Pinpoint the cell where the given text exists, returning its [x, y] midpoint coordinate. 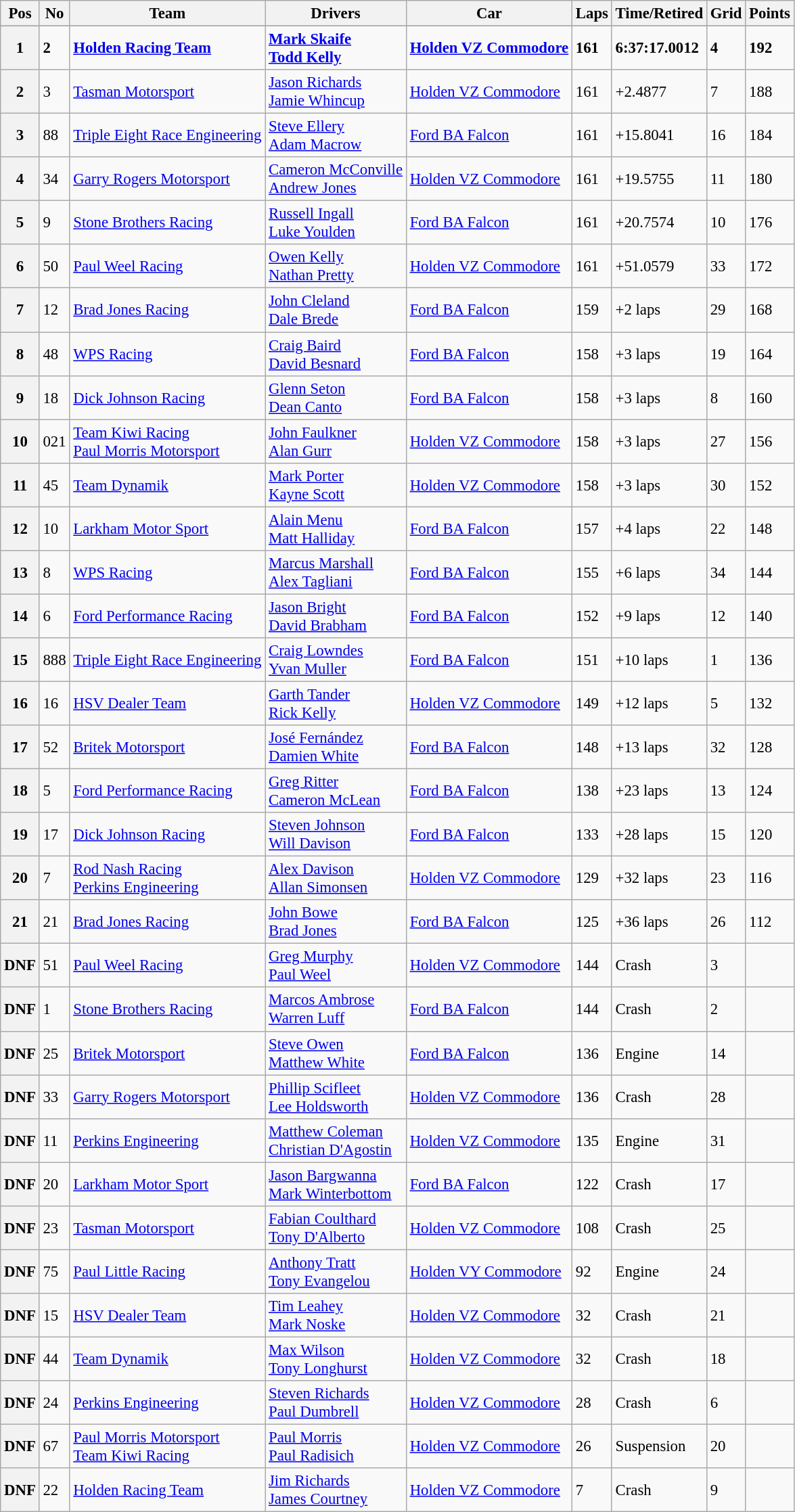
128 [770, 747]
176 [770, 223]
John Faulkner Alan Gurr [336, 441]
160 [770, 398]
157 [593, 529]
151 [593, 660]
Alain Menu Matt Halliday [336, 529]
122 [593, 1184]
Garth Tander Rick Kelly [336, 704]
Marcus Marshall Alex Tagliani [336, 572]
Pos [20, 14]
+12 laps [659, 704]
Paul Little Racing [168, 1272]
125 [593, 921]
108 [593, 1229]
129 [593, 878]
135 [593, 1141]
+4 laps [659, 529]
159 [593, 310]
124 [770, 792]
Greg Ritter Cameron McLean [336, 792]
Cameron McConville Andrew Jones [336, 179]
75 [54, 1272]
180 [770, 179]
67 [54, 1446]
Owen Kelly Nathan Pretty [336, 267]
Laps [593, 14]
92 [593, 1272]
88 [54, 135]
Mark Porter Kayne Scott [336, 484]
+2.4877 [659, 92]
Craig Lowndes Yvan Muller [336, 660]
Steven Johnson Will Davison [336, 835]
+9 laps [659, 616]
+51.0579 [659, 267]
Car [489, 14]
+6 laps [659, 572]
Team Kiwi RacingPaul Morris Motorsport [168, 441]
Craig Baird David Besnard [336, 354]
133 [593, 835]
Drivers [336, 14]
+36 laps [659, 921]
Paul Morris MotorsportTeam Kiwi Racing [168, 1446]
Paul Morris Paul Radisich [336, 1446]
Steven Richards Paul Dumbrell [336, 1403]
30 [725, 484]
6:37:17.0012 [659, 49]
188 [770, 92]
+20.7574 [659, 223]
Greg Murphy Paul Weel [336, 966]
Jason Bargwanna Mark Winterbottom [336, 1184]
51 [54, 966]
021 [54, 441]
184 [770, 135]
Phillip Scifleet Lee Holdsworth [336, 1097]
Steve Owen Matthew White [336, 1053]
Time/Retired [659, 14]
29 [725, 310]
+15.8041 [659, 135]
+2 laps [659, 310]
31 [725, 1141]
48 [54, 354]
116 [770, 878]
Holden VY Commodore [489, 1272]
Suspension [659, 1446]
168 [770, 310]
Jason Richards Jamie Whincup [336, 92]
No [54, 14]
Matthew Coleman Christian D'Agostin [336, 1141]
+28 laps [659, 835]
Max Wilson Tony Longhurst [336, 1358]
45 [54, 484]
50 [54, 267]
José Fernández Damien White [336, 747]
Russell Ingall Luke Youlden [336, 223]
164 [770, 354]
132 [770, 704]
44 [54, 1358]
52 [54, 747]
Alex Davison Allan Simonsen [336, 878]
140 [770, 616]
172 [770, 267]
149 [593, 704]
Points [770, 14]
Team [168, 14]
155 [593, 572]
+19.5755 [659, 179]
Anthony Tratt Tony Evangelou [336, 1272]
112 [770, 921]
Marcos Ambrose Warren Luff [336, 1009]
Glenn Seton Dean Canto [336, 398]
138 [593, 792]
27 [725, 441]
+10 laps [659, 660]
Mark Skaife Todd Kelly [336, 49]
120 [770, 835]
Grid [725, 14]
Fabian Coulthard Tony D'Alberto [336, 1229]
+13 laps [659, 747]
Rod Nash RacingPerkins Engineering [168, 878]
888 [54, 660]
Tim Leahey Mark Noske [336, 1315]
192 [770, 49]
John Cleland Dale Brede [336, 310]
Jim Richards James Courtney [336, 1490]
156 [770, 441]
+23 laps [659, 792]
Steve Ellery Adam Macrow [336, 135]
+32 laps [659, 878]
John Bowe Brad Jones [336, 921]
Jason Bright David Brabham [336, 616]
